Determine the [X, Y] coordinate at the center of the cell enclosing the given text.  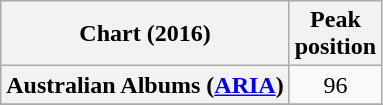
Peak position [335, 34]
Chart (2016) [145, 34]
96 [335, 85]
Australian Albums (ARIA) [145, 85]
